Determine the (X, Y) coordinate at the center of the cell enclosing the given text.  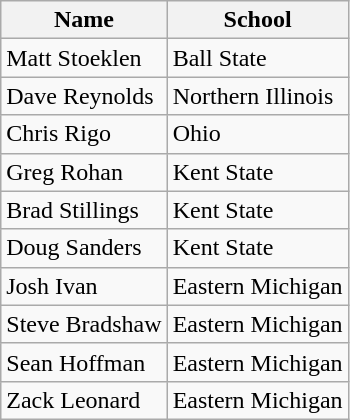
Greg Rohan (84, 172)
School (258, 20)
Dave Reynolds (84, 96)
Steve Bradshaw (84, 324)
Brad Stillings (84, 210)
Josh Ivan (84, 286)
Name (84, 20)
Ball State (258, 58)
Ohio (258, 134)
Sean Hoffman (84, 362)
Northern Illinois (258, 96)
Matt Stoeklen (84, 58)
Doug Sanders (84, 248)
Zack Leonard (84, 400)
Chris Rigo (84, 134)
